Determine the (X, Y) coordinate at the center of the cell enclosing the given text.  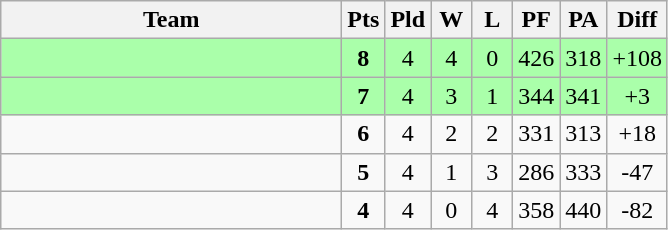
8 (364, 58)
331 (536, 134)
Pts (364, 20)
7 (364, 96)
PA (584, 20)
440 (584, 210)
358 (536, 210)
L (492, 20)
313 (584, 134)
+3 (638, 96)
-82 (638, 210)
W (452, 20)
341 (584, 96)
344 (536, 96)
286 (536, 172)
Diff (638, 20)
Team (172, 20)
333 (584, 172)
PF (536, 20)
+18 (638, 134)
318 (584, 58)
426 (536, 58)
6 (364, 134)
-47 (638, 172)
5 (364, 172)
+108 (638, 58)
Pld (408, 20)
